Return the [x, y] coordinate for the center point of the cell that contains the specified text.  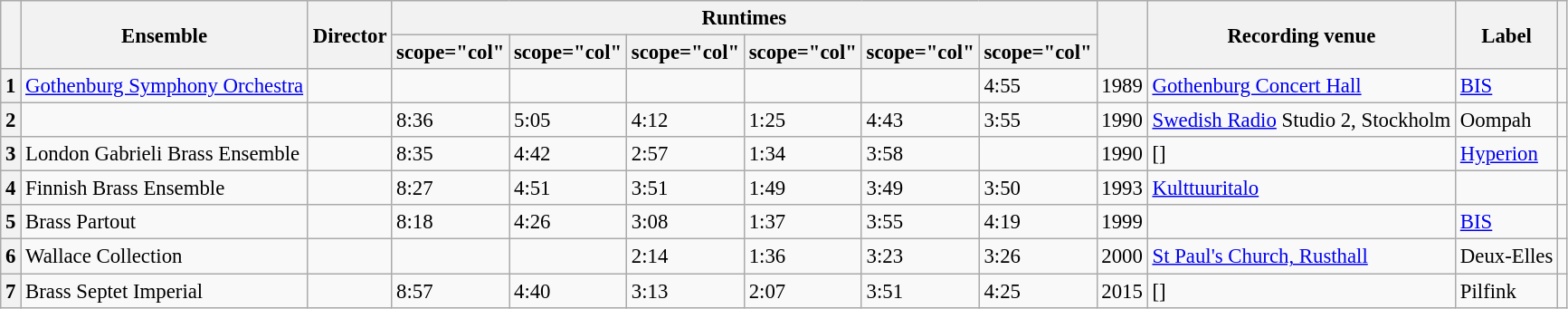
1999 [1122, 222]
Deux-Elles [1507, 256]
1:34 [803, 154]
Hyperion [1507, 154]
3:23 [920, 256]
Oompah [1507, 121]
8:27 [451, 188]
3:58 [920, 154]
3:49 [920, 188]
8:36 [451, 121]
2 [11, 121]
6 [11, 256]
5:05 [568, 121]
4 [11, 188]
St Paul's Church, Rusthall [1301, 256]
Recording venue [1301, 34]
1:49 [803, 188]
Kulttuuritalo [1301, 188]
Finnish Brass Ensemble [165, 188]
4:40 [568, 291]
1 [11, 86]
Label [1507, 34]
1:25 [803, 121]
Brass Partout [165, 222]
4:12 [686, 121]
1993 [1122, 188]
London Gabrieli Brass Ensemble [165, 154]
2015 [1122, 291]
1:37 [803, 222]
3:08 [686, 222]
4:51 [568, 188]
Gothenburg Symphony Orchestra [165, 86]
3:50 [1038, 188]
Gothenburg Concert Hall [1301, 86]
4:26 [568, 222]
3 [11, 154]
4:19 [1038, 222]
Pilfink [1507, 291]
7 [11, 291]
3:26 [1038, 256]
8:18 [451, 222]
4:55 [1038, 86]
Director [349, 34]
3:13 [686, 291]
Runtimes [744, 18]
2:57 [686, 154]
4:43 [920, 121]
Swedish Radio Studio 2, Stockholm [1301, 121]
5 [11, 222]
4:42 [568, 154]
1:36 [803, 256]
Wallace Collection [165, 256]
8:57 [451, 291]
2000 [1122, 256]
8:35 [451, 154]
1989 [1122, 86]
4:25 [1038, 291]
2:07 [803, 291]
Brass Septet Imperial [165, 291]
Ensemble [165, 34]
2:14 [686, 256]
